Detect which cell encompasses the target text, then output its (X, Y) center coordinate. 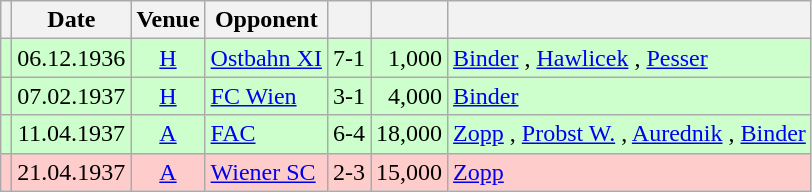
FAC (266, 134)
06.12.1936 (72, 58)
07.02.1937 (72, 96)
1,000 (410, 58)
Ostbahn XI (266, 58)
Venue (168, 20)
FC Wien (266, 96)
Wiener SC (266, 172)
2-3 (348, 172)
Zopp (630, 172)
15,000 (410, 172)
21.04.1937 (72, 172)
6-4 (348, 134)
Binder , Hawlicek , Pesser (630, 58)
7-1 (348, 58)
11.04.1937 (72, 134)
Binder (630, 96)
Date (72, 20)
4,000 (410, 96)
18,000 (410, 134)
3-1 (348, 96)
Opponent (266, 20)
Zopp , Probst W. , Aurednik , Binder (630, 134)
